Detect which cell encompasses the target text, then output its [X, Y] center coordinate. 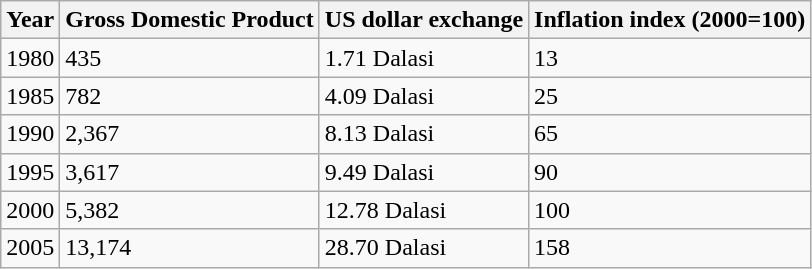
13,174 [190, 248]
100 [670, 210]
1990 [30, 134]
2,367 [190, 134]
12.78 Dalasi [424, 210]
158 [670, 248]
1.71 Dalasi [424, 58]
1995 [30, 172]
90 [670, 172]
5,382 [190, 210]
28.70 Dalasi [424, 248]
782 [190, 96]
Gross Domestic Product [190, 20]
1980 [30, 58]
Inflation index (2000=100) [670, 20]
1985 [30, 96]
2005 [30, 248]
435 [190, 58]
2000 [30, 210]
Year [30, 20]
3,617 [190, 172]
8.13 Dalasi [424, 134]
25 [670, 96]
4.09 Dalasi [424, 96]
65 [670, 134]
9.49 Dalasi [424, 172]
13 [670, 58]
US dollar exchange [424, 20]
